Find where the given text appears and provide that cell's center as (X, Y) coordinate. 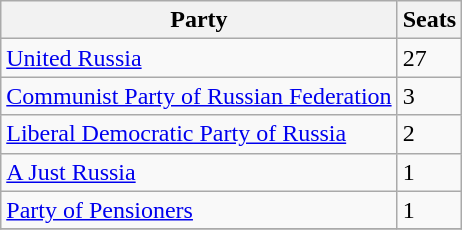
2 (429, 134)
3 (429, 96)
Party (199, 20)
A Just Russia (199, 172)
27 (429, 58)
Seats (429, 20)
Liberal Democratic Party of Russia (199, 134)
United Russia (199, 58)
Communist Party of Russian Federation (199, 96)
Party of Pensioners (199, 210)
